Return [X, Y] of the center of cell containing provided text 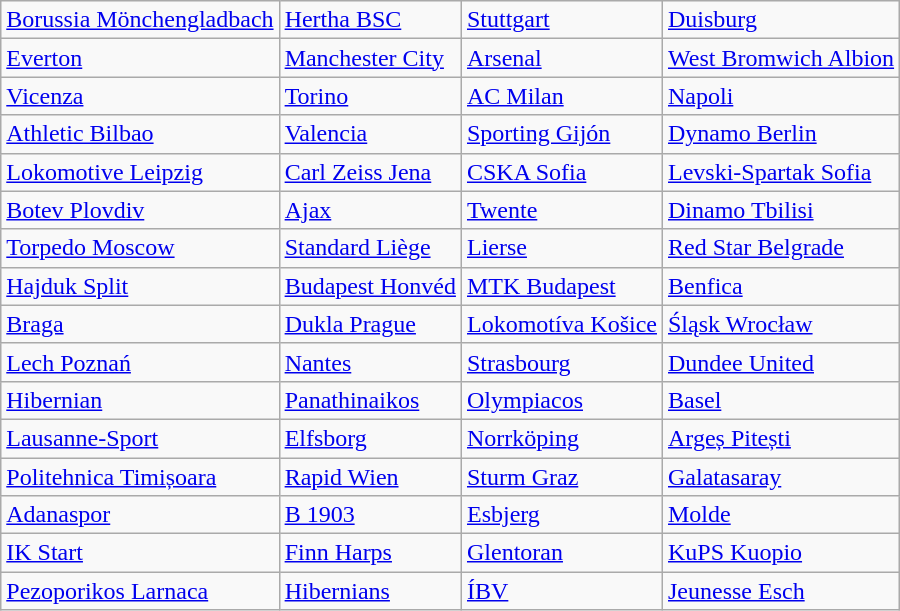
Ajax [370, 210]
Twente [562, 210]
Red Star Belgrade [780, 248]
Glentoran [562, 553]
Dynamo Berlin [780, 134]
Molde [780, 515]
Pezoporikos Larnaca [140, 591]
Valencia [370, 134]
Lierse [562, 248]
Lokomotive Leipzig [140, 172]
Arsenal [562, 58]
Lokomotíva Košice [562, 324]
Duisburg [780, 20]
IK Start [140, 553]
Dinamo Tbilisi [780, 210]
Athletic Bilbao [140, 134]
Lech Poznań [140, 362]
Dukla Prague [370, 324]
Politehnica Timișoara [140, 477]
Levski-Spartak Sofia [780, 172]
Carl Zeiss Jena [370, 172]
West Bromwich Albion [780, 58]
Strasbourg [562, 362]
Stuttgart [562, 20]
Sturm Graz [562, 477]
Botev Plovdiv [140, 210]
Hibernian [140, 400]
Torpedo Moscow [140, 248]
Hajduk Split [140, 286]
Dundee United [780, 362]
KuPS Kuopio [780, 553]
Esbjerg [562, 515]
Panathinaikos [370, 400]
Hertha BSC [370, 20]
Braga [140, 324]
Olympiacos [562, 400]
Sporting Gijón [562, 134]
Hibernians [370, 591]
Argeș Pitești [780, 438]
Benfica [780, 286]
B 1903 [370, 515]
Elfsborg [370, 438]
Rapid Wien [370, 477]
Galatasaray [780, 477]
Lausanne-Sport [140, 438]
Torino [370, 96]
Vicenza [140, 96]
Basel [780, 400]
Everton [140, 58]
ÍBV [562, 591]
Adanaspor [140, 515]
AC Milan [562, 96]
MTK Budapest [562, 286]
Napoli [780, 96]
Jeunesse Esch [780, 591]
Norrköping [562, 438]
Borussia Mönchengladbach [140, 20]
CSKA Sofia [562, 172]
Standard Liège [370, 248]
Finn Harps [370, 553]
Manchester City [370, 58]
Nantes [370, 362]
Śląsk Wrocław [780, 324]
Budapest Honvéd [370, 286]
